Return the [x, y] coordinate for the center point of the cell that contains the specified text.  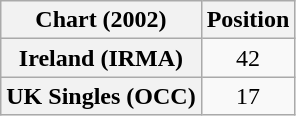
UK Singles (OCC) [101, 96]
42 [248, 58]
Position [248, 20]
Chart (2002) [101, 20]
17 [248, 96]
Ireland (IRMA) [101, 58]
